Find where the given text appears and provide that cell's center as (x, y) coordinate. 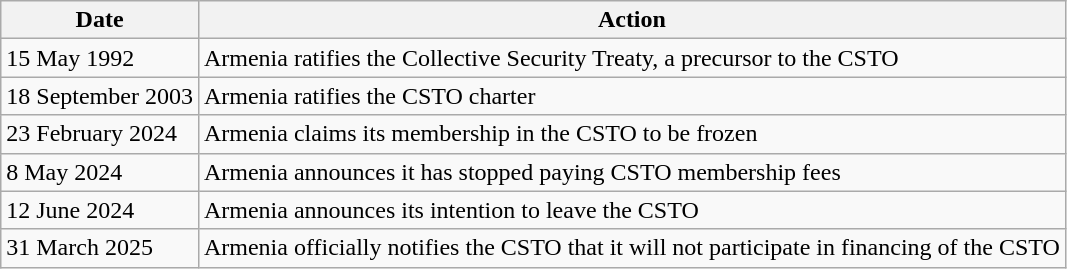
15 May 1992 (100, 58)
Armenia announces its intention to leave the CSTO (632, 210)
Armenia officially notifies the CSTO that it will not participate in financing of the CSTO (632, 248)
Date (100, 20)
Armenia claims its membership in the CSTO to be frozen (632, 134)
Armenia ratifies the Collective Security Treaty, a precursor to the CSTO (632, 58)
18 September 2003 (100, 96)
12 June 2024 (100, 210)
Action (632, 20)
23 February 2024 (100, 134)
Armenia ratifies the CSTO charter (632, 96)
31 March 2025 (100, 248)
8 May 2024 (100, 172)
Armenia announces it has stopped paying CSTO membership fees (632, 172)
